Return the [x, y] coordinate for the center point of the cell that contains the specified text.  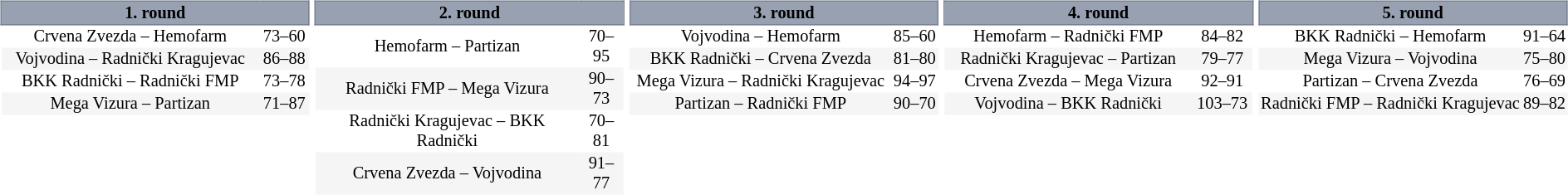
81–80 [914, 60]
3. round [784, 12]
75–80 [1544, 60]
89–82 [1544, 105]
84–82 [1223, 37]
Partizan – Crvena Zvezda [1390, 81]
Partizan – Radnički FMP [761, 105]
1. round [154, 12]
103–73 [1223, 105]
5. round [1414, 12]
Hemofarm – Partizan [447, 46]
Vojvodina – Hemofarm [761, 37]
90–70 [914, 105]
Vojvodina – Radnički Kragujevac [130, 60]
Crvena Zvezda – Vojvodina [447, 174]
Mega Vizura – Partizan [130, 105]
92–91 [1223, 81]
85–60 [914, 37]
Hemofarm – Radnički FMP [1068, 37]
73–60 [284, 37]
Mega Vizura – Vojvodina [1390, 60]
86–88 [284, 60]
76–69 [1544, 81]
94–97 [914, 81]
70–95 [601, 46]
90–73 [601, 90]
Crvena Zvezda – Hemofarm [130, 37]
BKK Radnički – Crvena Zvezda [761, 60]
79–77 [1223, 60]
4. round [1098, 12]
BKK Radnički – Radnički FMP [130, 81]
91–64 [1544, 37]
91–77 [601, 174]
Radnički FMP – Radnički Kragujevac [1390, 105]
71–87 [284, 105]
Vojvodina – BKK Radnički [1068, 105]
Radnički FMP – Mega Vizura [447, 90]
Mega Vizura – Radnički Kragujevac [761, 81]
2. round [470, 12]
70–81 [601, 131]
Radnički Kragujevac – BKK Radnički [447, 131]
73–78 [284, 81]
Crvena Zvezda – Mega Vizura [1068, 81]
Radnički Kragujevac – Partizan [1068, 60]
BKK Radnički – Hemofarm [1390, 37]
